From the cell containing the given text, extract its center point as [x, y] coordinate. 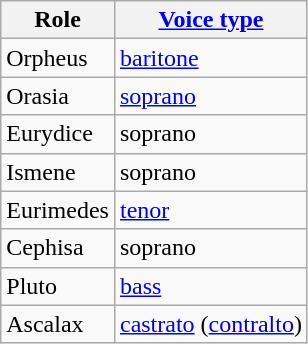
tenor [210, 210]
Orasia [58, 96]
baritone [210, 58]
castrato (contralto) [210, 324]
bass [210, 286]
Eurimedes [58, 210]
Role [58, 20]
Ismene [58, 172]
Voice type [210, 20]
Ascalax [58, 324]
Eurydice [58, 134]
Orpheus [58, 58]
Cephisa [58, 248]
Pluto [58, 286]
